Pinpoint the cell where the given text exists, returning its [x, y] midpoint coordinate. 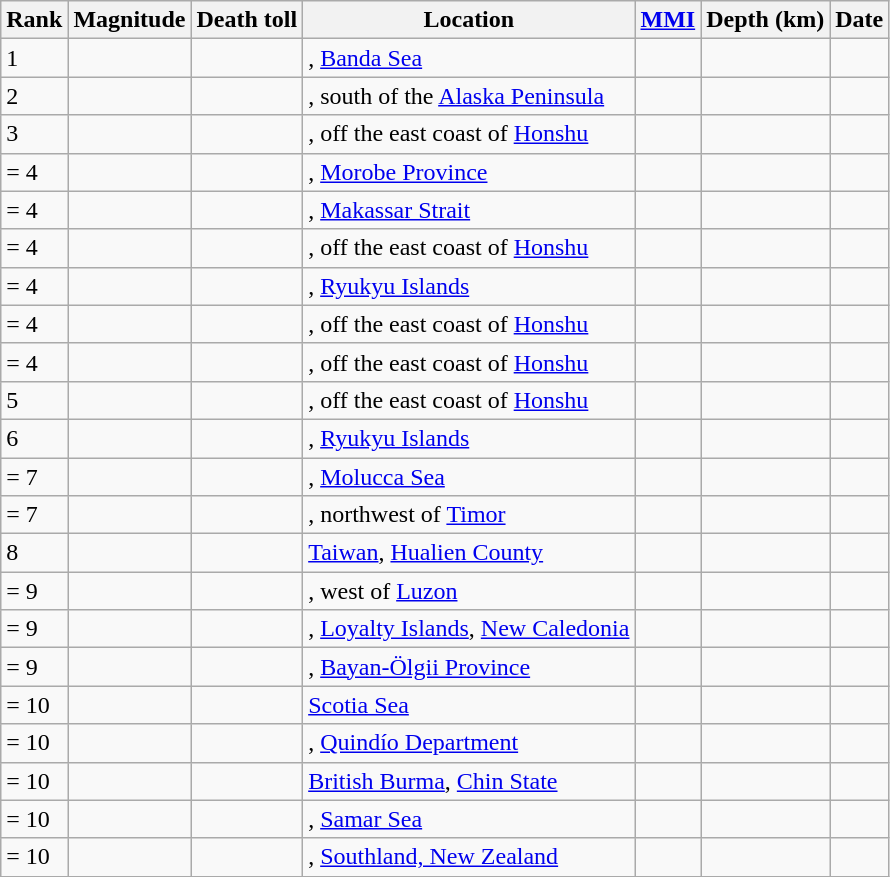
8 [34, 553]
Scotia Sea [469, 705]
British Burma, Chin State [469, 781]
Rank [34, 20]
6 [34, 438]
, Banda Sea [469, 58]
1 [34, 58]
, Loyalty Islands, New Caledonia [469, 629]
, Samar Sea [469, 819]
3 [34, 134]
, Makassar Strait [469, 210]
2 [34, 96]
Depth (km) [766, 20]
Magnitude [130, 20]
5 [34, 400]
, west of Luzon [469, 591]
, Bayan-Ölgii Province [469, 667]
, Quindío Department [469, 743]
, Morobe Province [469, 172]
Date [860, 20]
Location [469, 20]
, Southland, New Zealand [469, 857]
Death toll [247, 20]
, south of the Alaska Peninsula [469, 96]
, Molucca Sea [469, 477]
MMI [668, 20]
, northwest of Timor [469, 515]
Taiwan, Hualien County [469, 553]
